Capture the cell that displays the provided text and extract its (x, y) central coordinate. 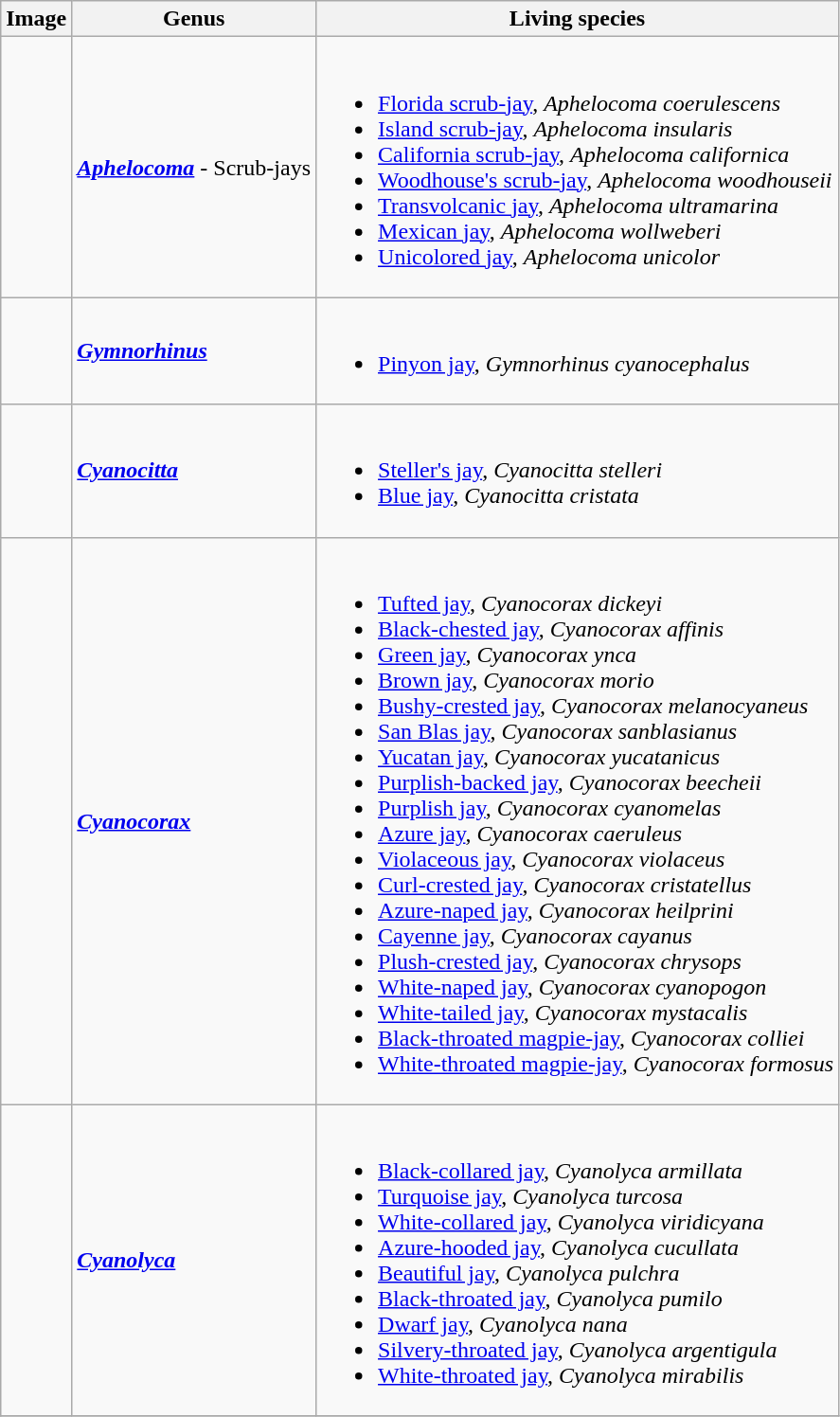
Pinyon jay, Gymnorhinus cyanocephalus (578, 350)
Genus (194, 19)
Cyanocitta (194, 471)
Cyanocorax (194, 820)
Aphelocoma - Scrub-jays (194, 167)
Steller's jay, Cyanocitta stelleriBlue jay, Cyanocitta cristata (578, 471)
Cyanolyca (194, 1260)
Living species (578, 19)
Image (36, 19)
Gymnorhinus (194, 350)
